Extract the (X, Y) coordinate from the center of the cell holding the provided text.  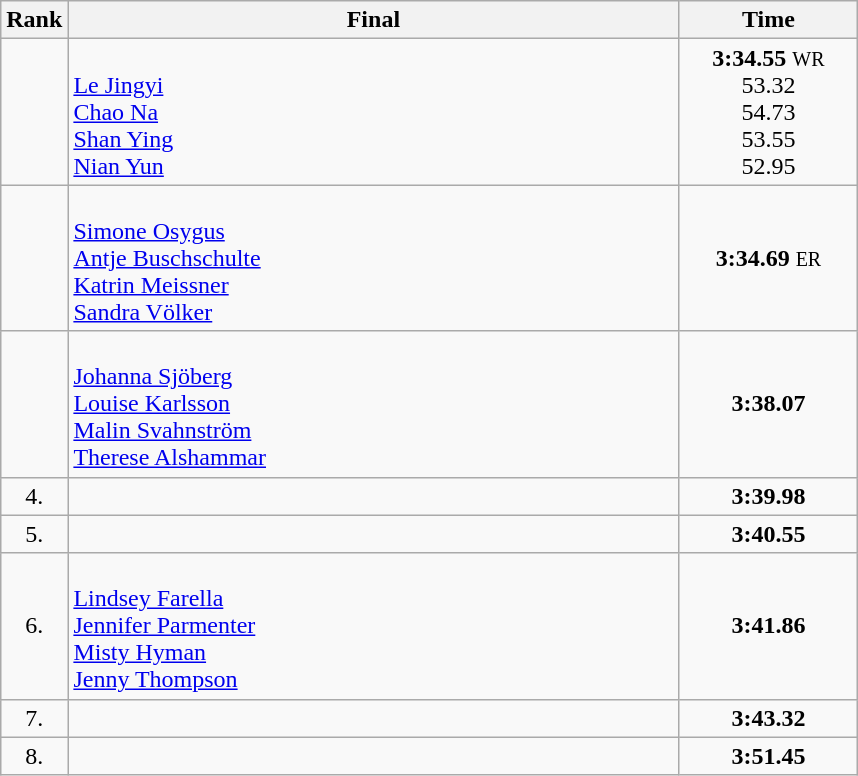
Time (768, 20)
Rank (34, 20)
6. (34, 626)
Le JingyiChao NaShan YingNian Yun (374, 112)
4. (34, 496)
3:41.86 (768, 626)
Lindsey FarellaJennifer ParmenterMisty HymanJenny Thompson (374, 626)
3:38.07 (768, 404)
3:43.32 (768, 718)
3:40.55 (768, 534)
3:34.55 WR53.3254.7353.5552.95 (768, 112)
Simone OsygusAntje BuschschulteKatrin MeissnerSandra Völker (374, 258)
7. (34, 718)
Johanna SjöbergLouise KarlssonMalin SvahnströmTherese Alshammar (374, 404)
8. (34, 756)
3:51.45 (768, 756)
Final (374, 20)
3:39.98 (768, 496)
5. (34, 534)
3:34.69 ER (768, 258)
